Return (x, y) of the center of cell containing provided text 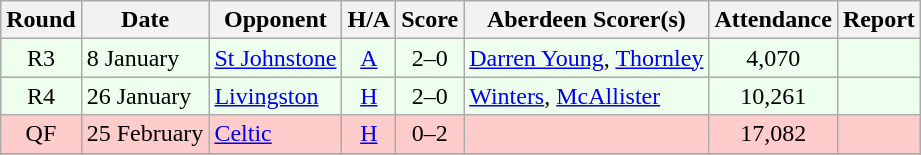
Round (41, 20)
St Johnstone (276, 58)
Attendance (773, 20)
Winters, McAllister (586, 96)
Livingston (276, 96)
Date (145, 20)
Celtic (276, 134)
8 January (145, 58)
10,261 (773, 96)
26 January (145, 96)
Darren Young, Thornley (586, 58)
17,082 (773, 134)
4,070 (773, 58)
R4 (41, 96)
25 February (145, 134)
H/A (369, 20)
R3 (41, 58)
A (369, 58)
Aberdeen Scorer(s) (586, 20)
Report (878, 20)
Score (430, 20)
Opponent (276, 20)
QF (41, 134)
0–2 (430, 134)
